Determine the [X, Y] coordinate at the center of the cell enclosing the given text.  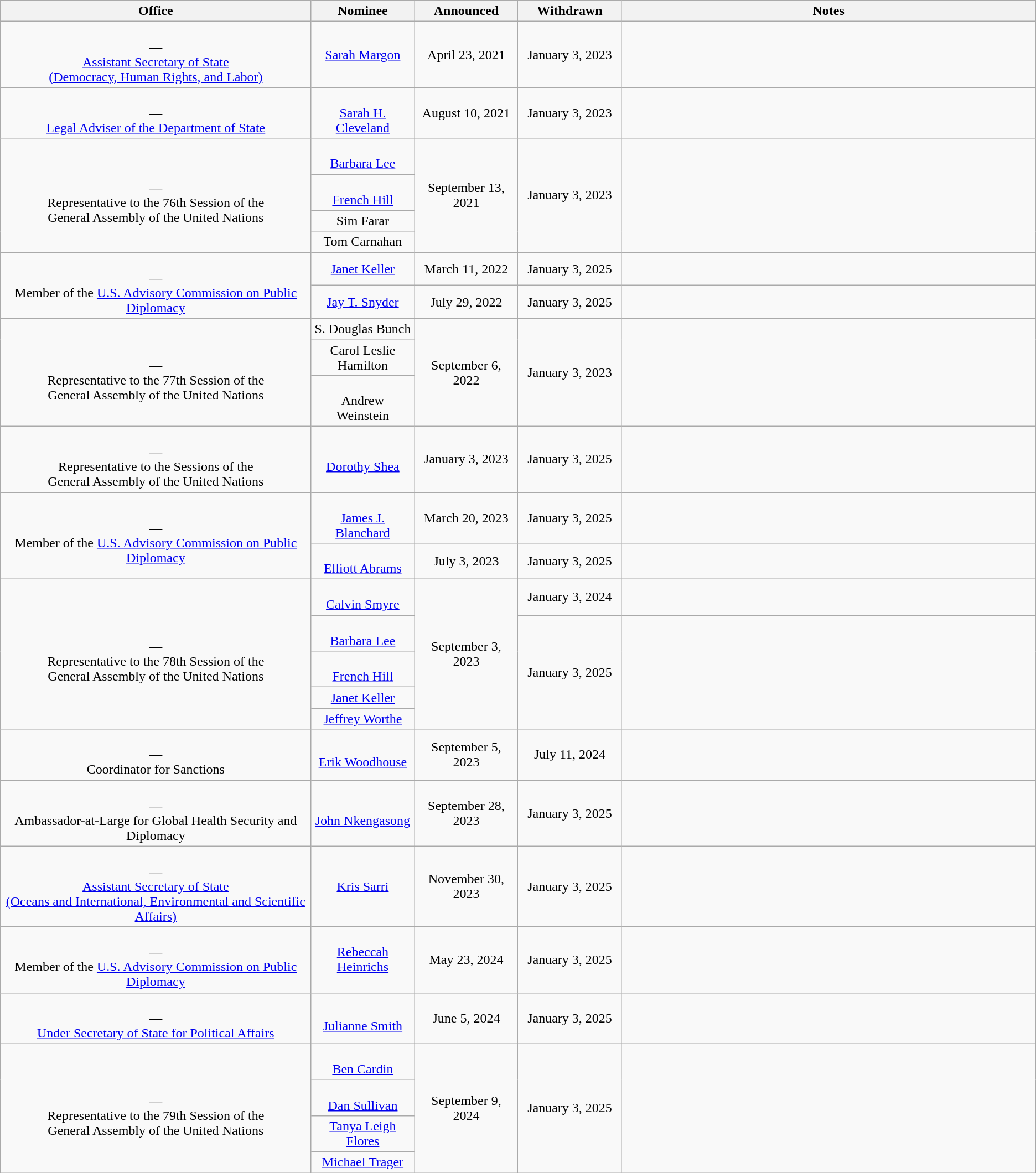
June 5, 2024 [466, 1018]
—Representative to the Sessions of theGeneral Assembly of the United Nations [156, 459]
Dorothy Shea [363, 459]
March 11, 2022 [466, 269]
May 23, 2024 [466, 959]
Jeffrey Worthe [363, 719]
Andrew Weinstein [363, 401]
Ben Cardin [363, 1061]
July 11, 2024 [570, 755]
September 28, 2023 [466, 813]
—Representative to the 77th Session of theGeneral Assembly of the United Nations [156, 372]
S. Douglas Bunch [363, 329]
Dan Sullivan [363, 1098]
Elliott Abrams [363, 561]
July 29, 2022 [466, 302]
Tanya Leigh Flores [363, 1133]
Tom Carnahan [363, 242]
—Ambassador-at-Large for Global Health Security and Diplomacy [156, 813]
September 3, 2023 [466, 654]
Michael Trager [363, 1162]
August 10, 2021 [466, 113]
—Under Secretary of State for Political Affairs [156, 1018]
September 6, 2022 [466, 372]
Erik Woodhouse [363, 755]
—Representative to the 78th Session of theGeneral Assembly of the United Nations [156, 654]
November 30, 2023 [466, 886]
Carol Leslie Hamilton [363, 357]
March 20, 2023 [466, 518]
—Assistant Secretary of State(Democracy, Human Rights, and Labor) [156, 54]
Sim Farar [363, 221]
Kris Sarri [363, 886]
John Nkengasong [363, 813]
April 23, 2021 [466, 54]
—Representative to the 79th Session of theGeneral Assembly of the United Nations [156, 1108]
—Coordinator for Sanctions [156, 755]
Notes [828, 11]
September 5, 2023 [466, 755]
January 3, 2024 [570, 598]
—Legal Adviser of the Department of State [156, 113]
Nominee [363, 11]
July 3, 2023 [466, 561]
Calvin Smyre [363, 598]
Sarah H. Cleveland [363, 113]
Office [156, 11]
—Representative to the 76th Session of theGeneral Assembly of the United Nations [156, 195]
Rebeccah Heinrichs [363, 959]
—Assistant Secretary of State(Oceans and International, Environmental and Scientific Affairs) [156, 886]
September 13, 2021 [466, 195]
Sarah Margon [363, 54]
Julianne Smith [363, 1018]
September 9, 2024 [466, 1108]
Withdrawn [570, 11]
Announced [466, 11]
Jay T. Snyder [363, 302]
James J. Blanchard [363, 518]
